Determine the [X, Y] coordinate at the center of the cell enclosing the given text.  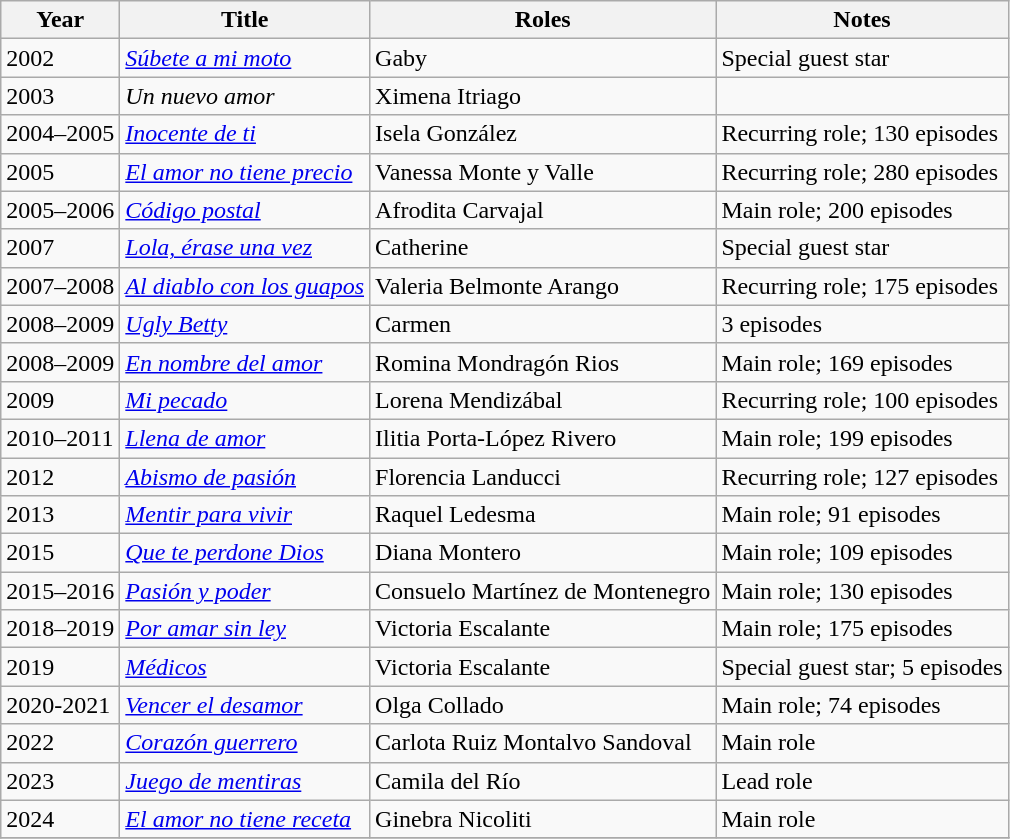
Por amar sin ley [245, 629]
Código postal [245, 210]
En nombre del amor [245, 362]
Ximena Itriago [543, 96]
Lola, érase una vez [245, 248]
Florencia Landucci [543, 477]
2003 [60, 96]
Catherine [543, 248]
2015–2016 [60, 591]
2019 [60, 667]
Main role; 109 episodes [862, 553]
El amor no tiene precio [245, 172]
El amor no tiene receta [245, 819]
Súbete a mi moto [245, 58]
Recurring role; 127 episodes [862, 477]
Valeria Belmonte Arango [543, 286]
Title [245, 20]
Ugly Betty [245, 324]
2002 [60, 58]
2013 [60, 515]
Main role; 74 episodes [862, 705]
Special guest star; 5 episodes [862, 667]
2024 [60, 819]
Inocente de ti [245, 134]
2015 [60, 553]
Recurring role; 100 episodes [862, 400]
2007 [60, 248]
Consuelo Martínez de Montenegro [543, 591]
2005–2006 [60, 210]
Main role; 175 episodes [862, 629]
Pasión y poder [245, 591]
2010–2011 [60, 438]
Raquel Ledesma [543, 515]
Main role; 91 episodes [862, 515]
Camila del Río [543, 781]
Afrodita Carvajal [543, 210]
Carmen [543, 324]
Vencer el desamor [245, 705]
Recurring role; 175 episodes [862, 286]
Gaby [543, 58]
Lorena Mendizábal [543, 400]
Vanessa Monte y Valle [543, 172]
2004–2005 [60, 134]
2007–2008 [60, 286]
Juego de mentiras [245, 781]
2005 [60, 172]
Médicos [245, 667]
2018–2019 [60, 629]
Lead role [862, 781]
Main role; 130 episodes [862, 591]
Abismo de pasión [245, 477]
Recurring role; 280 episodes [862, 172]
Main role; 169 episodes [862, 362]
Carlota Ruiz Montalvo Sandoval [543, 743]
Llena de amor [245, 438]
Roles [543, 20]
Notes [862, 20]
Olga Collado [543, 705]
Ginebra Nicoliti [543, 819]
Main role; 200 episodes [862, 210]
2022 [60, 743]
Year [60, 20]
Main role; 199 episodes [862, 438]
Recurring role; 130 episodes [862, 134]
2023 [60, 781]
Isela González [543, 134]
2020-2021 [60, 705]
2012 [60, 477]
2009 [60, 400]
Un nuevo amor [245, 96]
3 episodes [862, 324]
Mi pecado [245, 400]
Mentir para vivir [245, 515]
Corazón guerrero [245, 743]
Ilitia Porta-López Rivero [543, 438]
Al diablo con los guapos [245, 286]
Romina Mondragón Rios [543, 362]
Que te perdone Dios [245, 553]
Diana Montero [543, 553]
